Scan for the cell matching the given text and deliver its [x, y] coordinate at center. 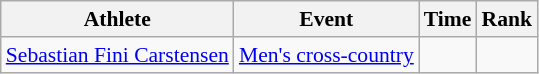
Time [448, 19]
Men's cross-country [326, 55]
Event [326, 19]
Athlete [118, 19]
Rank [506, 19]
Sebastian Fini Carstensen [118, 55]
